Capture the cell that displays the provided text and extract its [X, Y] central coordinate. 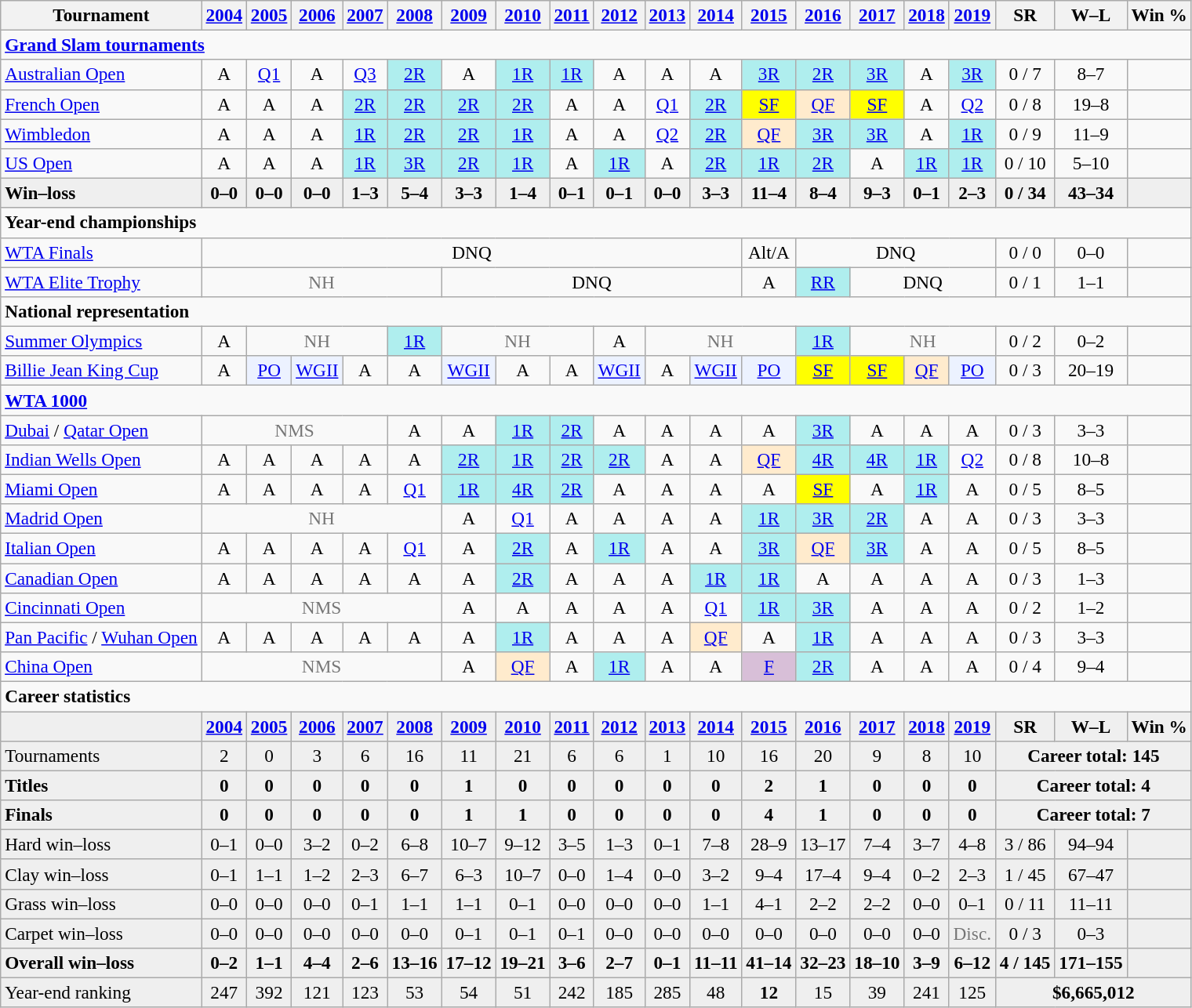
67–47 [1091, 874]
9 [877, 756]
7–8 [716, 844]
4–1 [769, 904]
53 [414, 992]
6–3 [469, 874]
Canadian Open [101, 578]
Career total: 7 [1093, 814]
48 [716, 992]
0 / 11 [1024, 904]
15 [823, 992]
Hard win–loss [101, 844]
US Open [101, 163]
39 [877, 992]
Australian Open [101, 74]
3–7 [927, 844]
China Open [101, 666]
Career total: 4 [1093, 785]
Year-end championships [596, 223]
4 [769, 814]
WTA Elite Trophy [101, 281]
0 / 1 [1024, 281]
12 [769, 992]
20 [823, 756]
125 [972, 992]
247 [224, 992]
Grass win–loss [101, 904]
6–8 [414, 844]
19–8 [1091, 104]
43–34 [1091, 193]
121 [317, 992]
Tournaments [101, 756]
51 [522, 992]
28–9 [769, 844]
Grand Slam tournaments [596, 45]
392 [268, 992]
1 / 45 [1024, 874]
0 / 7 [1024, 74]
185 [620, 992]
3–6 [572, 963]
Career statistics [596, 696]
Cincinnati Open [101, 607]
18–10 [877, 963]
8–4 [823, 193]
Clay win–loss [101, 874]
5–4 [414, 193]
2–6 [365, 963]
32–23 [823, 963]
8–7 [1091, 74]
13–17 [823, 844]
0 / 0 [1024, 252]
3 [317, 756]
Tournament [101, 15]
17–12 [469, 963]
Titles [101, 785]
Alt/A [769, 252]
Year-end ranking [101, 992]
0 / 9 [1024, 133]
Disc. [972, 933]
54 [469, 992]
F [769, 666]
6–7 [414, 874]
Miami Open [101, 489]
10–8 [1091, 459]
9–12 [522, 844]
4–8 [972, 844]
21 [522, 756]
6–12 [972, 963]
4 / 145 [1024, 963]
241 [927, 992]
17–4 [823, 874]
National representation [596, 311]
7–4 [877, 844]
0–3 [1091, 933]
Madrid Open [101, 519]
5–10 [1091, 163]
123 [365, 992]
41–14 [769, 963]
171–155 [1091, 963]
Indian Wells Open [101, 459]
3 / 86 [1024, 844]
9–3 [877, 193]
0 / 34 [1024, 193]
Dubai / Qatar Open [101, 430]
0 / 10 [1024, 163]
13–16 [414, 963]
WTA Finals [101, 252]
Overall win–loss [101, 963]
11–9 [1091, 133]
Career total: 145 [1093, 756]
French Open [101, 104]
Billie Jean King Cup [101, 371]
8 [927, 756]
242 [572, 992]
$6,665,012 [1093, 992]
Carpet win–loss [101, 933]
Pan Pacific / Wuhan Open [101, 637]
Italian Open [101, 548]
11 [469, 756]
20–19 [1091, 371]
3–9 [927, 963]
0 / 4 [1024, 666]
RR [823, 281]
Wimbledon [101, 133]
3–5 [572, 844]
19–21 [522, 963]
Finals [101, 814]
Q3 [365, 74]
285 [667, 992]
2–7 [620, 963]
Win–loss [101, 193]
94–94 [1091, 844]
WTA 1000 [596, 400]
Summer Olympics [101, 341]
11–4 [769, 193]
4–4 [317, 963]
